Identify which cell holds the provided text, then report its [x, y] central coordinate. 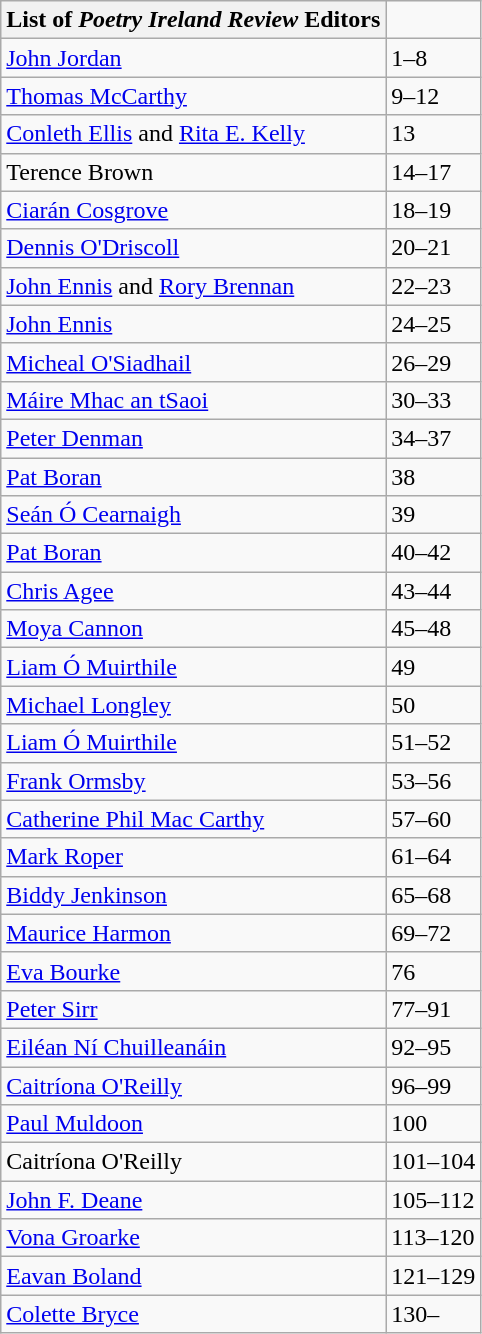
Thomas McCarthy [194, 96]
Máire Mhac an tSaoi [194, 400]
Michael Longley [194, 705]
92–95 [434, 1047]
1–8 [434, 58]
105–112 [434, 1200]
13 [434, 134]
Micheal O'Siadhail [194, 362]
45–48 [434, 629]
26–29 [434, 362]
38 [434, 477]
Catherine Phil Mac Carthy [194, 819]
24–25 [434, 324]
Maurice Harmon [194, 933]
30–33 [434, 400]
Mark Roper [194, 857]
49 [434, 667]
Dennis O'Driscoll [194, 248]
50 [434, 705]
Terence Brown [194, 172]
77–91 [434, 1009]
14–17 [434, 172]
40–42 [434, 553]
Conleth Ellis and Rita E. Kelly [194, 134]
Ciarán Cosgrove [194, 210]
65–68 [434, 895]
121–129 [434, 1276]
Eva Bourke [194, 971]
John F. Deane [194, 1200]
Moya Cannon [194, 629]
Eavan Boland [194, 1276]
18–19 [434, 210]
Frank Ormsby [194, 781]
69–72 [434, 933]
List of Poetry Ireland Review Editors [194, 20]
43–44 [434, 591]
113–120 [434, 1238]
76 [434, 971]
Seán Ó Cearnaigh [194, 515]
51–52 [434, 743]
John Ennis [194, 324]
Biddy Jenkinson [194, 895]
Vona Groarke [194, 1238]
34–37 [434, 438]
61–64 [434, 857]
53–56 [434, 781]
39 [434, 515]
Peter Denman [194, 438]
22–23 [434, 286]
130– [434, 1314]
Eiléan Ní Chuilleanáin [194, 1047]
John Jordan [194, 58]
101–104 [434, 1162]
96–99 [434, 1085]
Peter Sirr [194, 1009]
Paul Muldoon [194, 1124]
57–60 [434, 819]
9–12 [434, 96]
John Ennis and Rory Brennan [194, 286]
Colette Bryce [194, 1314]
100 [434, 1124]
20–21 [434, 248]
Chris Agee [194, 591]
